Return (X, Y) of the center of cell containing provided text 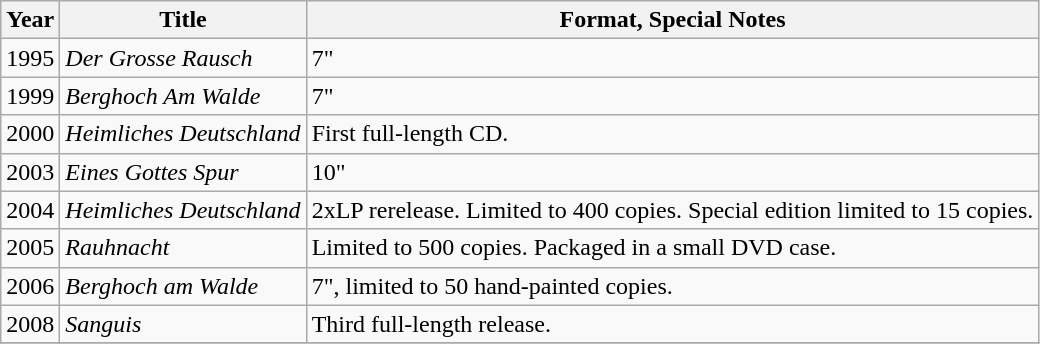
10" (672, 172)
2006 (30, 286)
Format, Special Notes (672, 20)
2004 (30, 210)
7", limited to 50 hand-painted copies. (672, 286)
2008 (30, 324)
2003 (30, 172)
Berghoch Am Walde (183, 96)
Rauhnacht (183, 248)
Berghoch am Walde (183, 286)
First full-length CD. (672, 134)
Der Grosse Rausch (183, 58)
Eines Gottes Spur (183, 172)
2000 (30, 134)
2005 (30, 248)
Third full-length release. (672, 324)
1995 (30, 58)
Title (183, 20)
Sanguis (183, 324)
1999 (30, 96)
Year (30, 20)
2xLP rerelease. Limited to 400 copies. Special edition limited to 15 copies. (672, 210)
Limited to 500 copies. Packaged in a small DVD case. (672, 248)
